Scan for the cell matching the given text and deliver its (x, y) coordinate at center. 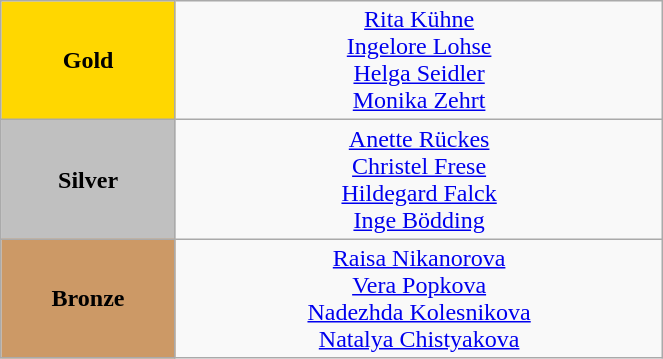
Silver (88, 180)
Rita KühneIngelore LohseHelga SeidlerMonika Zehrt (418, 60)
Bronze (88, 298)
Gold (88, 60)
Raisa NikanorovaVera PopkovaNadezhda KolesnikovaNatalya Chistyakova (418, 298)
Anette RückesChristel FreseHildegard FalckInge Bödding (418, 180)
